Return [X, Y] of the center of cell containing provided text 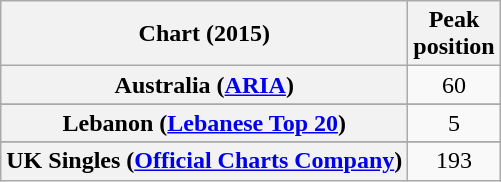
Lebanon (Lebanese Top 20) [204, 123]
5 [454, 123]
193 [454, 161]
Peakposition [454, 34]
UK Singles (Official Charts Company) [204, 161]
60 [454, 85]
Australia (ARIA) [204, 85]
Chart (2015) [204, 34]
